Search for the cell housing the specified text and yield its [X, Y] center coordinate. 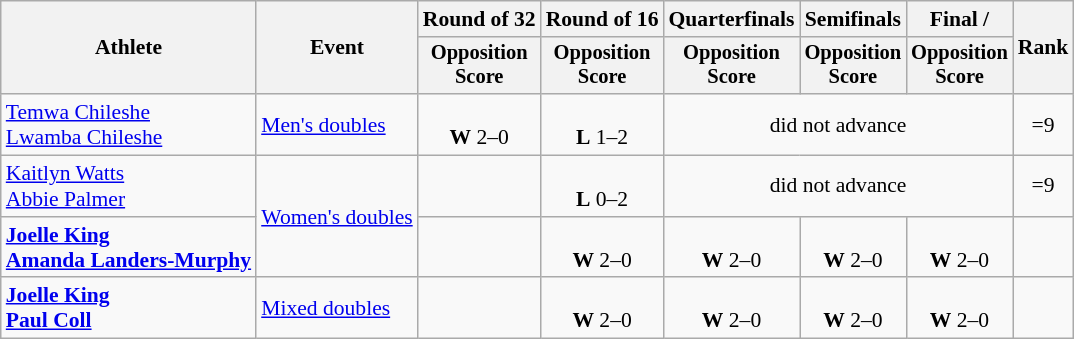
Round of 16 [602, 19]
Joelle King Amanda Landers-Murphy [128, 248]
L 0–2 [602, 186]
Joelle King Paul Coll [128, 308]
Rank [1044, 48]
L 1–2 [602, 124]
Quarterfinals [732, 19]
Temwa Chileshe Lwamba Chileshe [128, 124]
Mixed doubles [337, 308]
Final / [960, 19]
Semifinals [854, 19]
Event [337, 48]
Women's doubles [337, 217]
Round of 32 [480, 19]
Men's doubles [337, 124]
Athlete [128, 48]
Kaitlyn Watts Abbie Palmer [128, 186]
